Pinpoint the cell where the given text exists, returning its (x, y) midpoint coordinate. 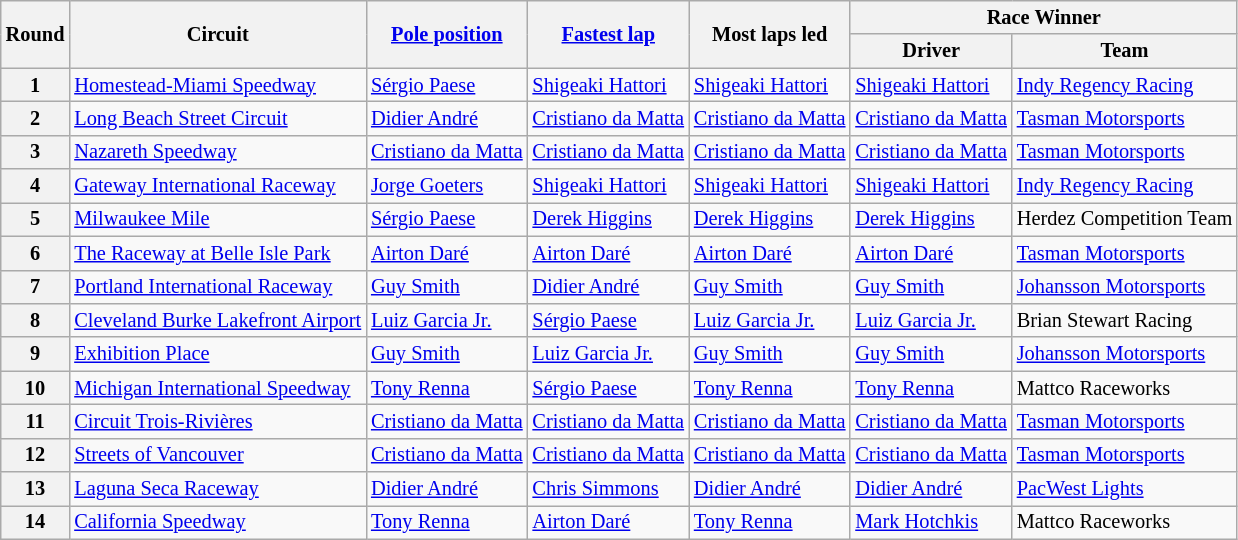
Round (36, 34)
13 (36, 489)
Jorge Goeters (446, 186)
PacWest Lights (1124, 489)
10 (36, 388)
Fastest lap (608, 34)
4 (36, 186)
14 (36, 522)
7 (36, 287)
Michigan International Speedway (218, 388)
Mark Hotchkis (930, 522)
Gateway International Raceway (218, 186)
Circuit (218, 34)
12 (36, 455)
Herdez Competition Team (1124, 219)
Exhibition Place (218, 354)
Driver (930, 51)
Chris Simmons (608, 489)
Cleveland Burke Lakefront Airport (218, 320)
Homestead-Miami Speedway (218, 85)
6 (36, 253)
Pole position (446, 34)
Laguna Seca Raceway (218, 489)
Most laps led (770, 34)
The Raceway at Belle Isle Park (218, 253)
9 (36, 354)
Race Winner (1044, 17)
Team (1124, 51)
Brian Stewart Racing (1124, 320)
8 (36, 320)
Nazareth Speedway (218, 152)
Circuit Trois-Rivières (218, 421)
California Speedway (218, 522)
3 (36, 152)
11 (36, 421)
Long Beach Street Circuit (218, 118)
Streets of Vancouver (218, 455)
1 (36, 85)
Portland International Raceway (218, 287)
5 (36, 219)
2 (36, 118)
Milwaukee Mile (218, 219)
